For the text-containing cell, return its midpoint in (x, y) coordinate format. 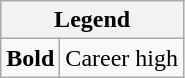
Legend (92, 20)
Bold (30, 58)
Career high (122, 58)
